Extract the (x, y) coordinate from the center of the cell holding the provided text.  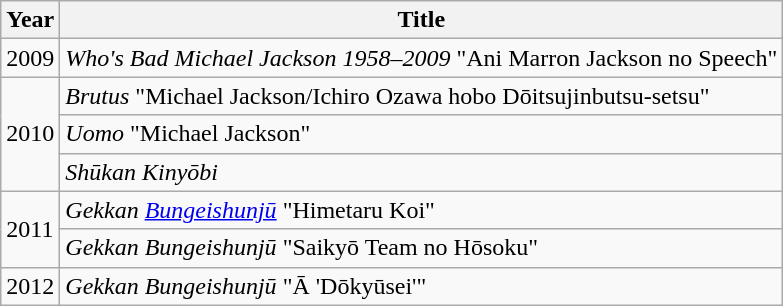
Gekkan Bungeishunjū "Ā 'Dōkyūsei'" (422, 286)
Gekkan Bungeishunjū "Saikyō Team no Hōsoku" (422, 248)
Year (30, 20)
2009 (30, 58)
Who's Bad Michael Jackson 1958–2009 "Ani Marron Jackson no Speech" (422, 58)
Shūkan Kinyōbi (422, 172)
2010 (30, 134)
2012 (30, 286)
Gekkan Bungeishunjū "Himetaru Koi" (422, 210)
2011 (30, 229)
Uomo "Michael Jackson" (422, 134)
Brutus "Michael Jackson/Ichiro Ozawa hobo Dōitsujinbutsu-setsu" (422, 96)
Title (422, 20)
